Pinpoint the cell where the given text exists, returning its (x, y) midpoint coordinate. 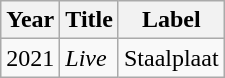
2021 (30, 58)
Label (171, 20)
Title (90, 20)
Staalplaat (171, 58)
Live (90, 58)
Year (30, 20)
